Locate the cell with the specified text and output its [X, Y] center coordinate. 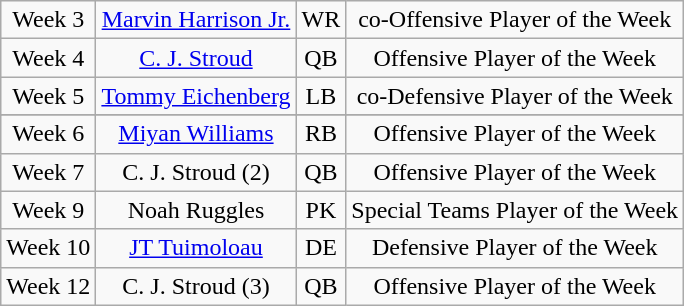
PK [321, 210]
co-Defensive Player of the Week [515, 96]
DE [321, 248]
LB [321, 96]
Miyan Williams [196, 134]
Week 12 [48, 286]
Week 9 [48, 210]
Week 3 [48, 20]
C. J. Stroud (2) [196, 172]
Week 4 [48, 58]
Tommy Eichenberg [196, 96]
JT Tuimoloau [196, 248]
Noah Ruggles [196, 210]
co-Offensive Player of the Week [515, 20]
WR [321, 20]
Week 10 [48, 248]
C. J. Stroud (3) [196, 286]
Special Teams Player of the Week [515, 210]
C. J. Stroud [196, 58]
Marvin Harrison Jr. [196, 20]
RB [321, 134]
Week 5 [48, 96]
Defensive Player of the Week [515, 248]
Week 6 [48, 134]
Week 7 [48, 172]
